Find where the given text appears and provide that cell's center as (x, y) coordinate. 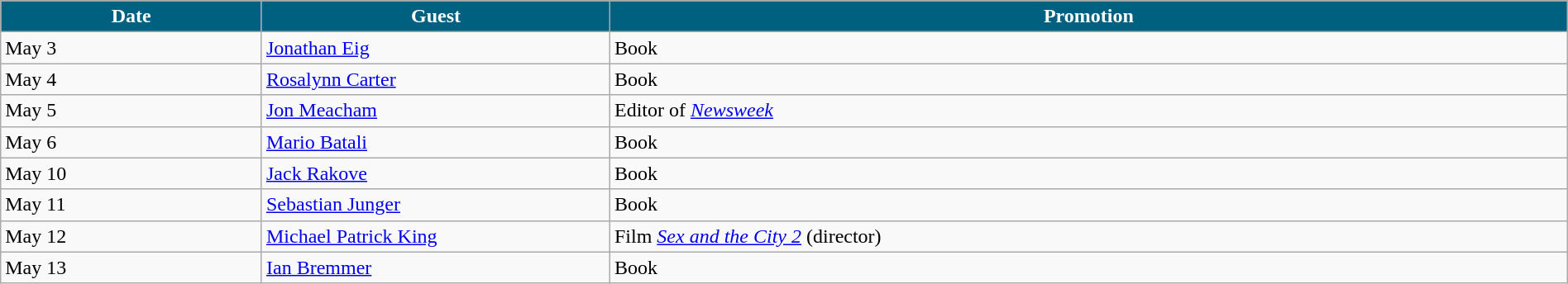
Date (131, 17)
May 4 (131, 79)
May 11 (131, 205)
Ian Bremmer (435, 267)
Promotion (1088, 17)
Jon Meacham (435, 111)
May 6 (131, 142)
Guest (435, 17)
Jonathan Eig (435, 48)
Rosalynn Carter (435, 79)
May 10 (131, 173)
May 3 (131, 48)
Sebastian Junger (435, 205)
Jack Rakove (435, 173)
Michael Patrick King (435, 236)
Editor of Newsweek (1088, 111)
Film Sex and the City 2 (director) (1088, 236)
May 5 (131, 111)
Mario Batali (435, 142)
May 13 (131, 267)
May 12 (131, 236)
